Find where the given text appears and provide that cell's center as (X, Y) coordinate. 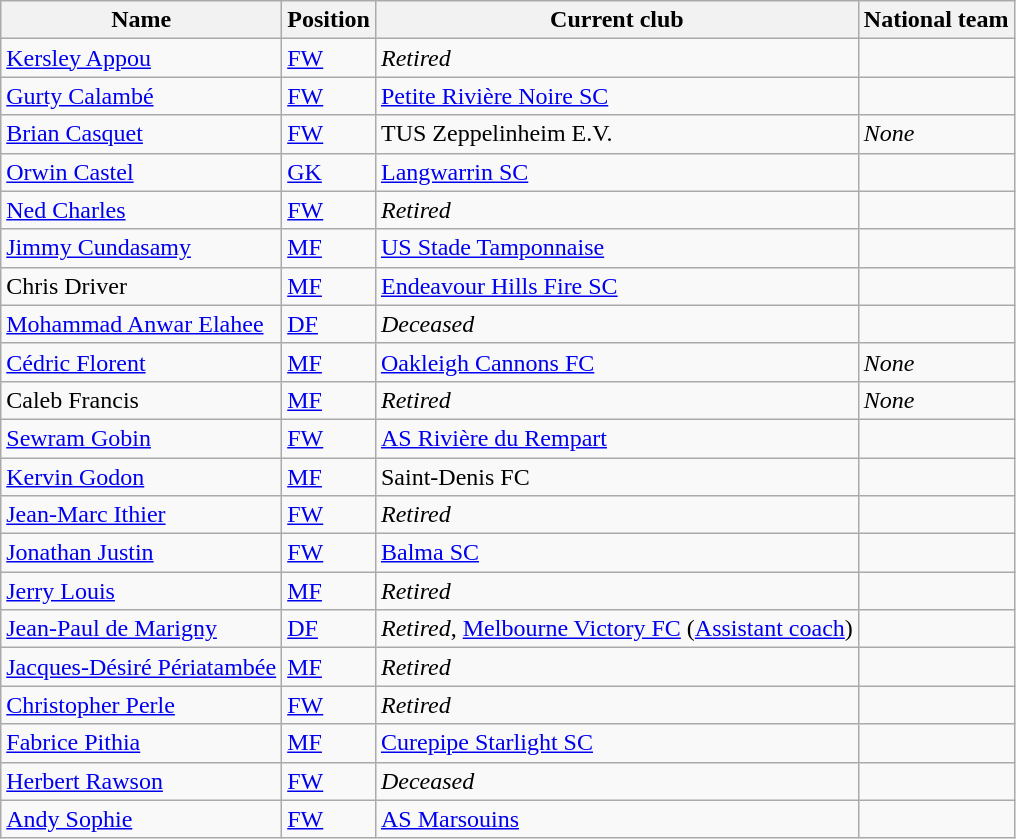
Position (329, 20)
Orwin Castel (142, 172)
Jean-Marc Ithier (142, 515)
AS Rivière du Rempart (616, 438)
Endeavour Hills Fire SC (616, 286)
Jacques-Désiré Périatambée (142, 667)
Current club (616, 20)
Brian Casquet (142, 134)
AS Marsouins (616, 819)
Ned Charles (142, 210)
Jerry Louis (142, 591)
US Stade Tamponnaise (616, 248)
Fabrice Pithia (142, 743)
Herbert Rawson (142, 781)
Christopher Perle (142, 705)
Saint-Denis FC (616, 477)
TUS Zeppelinheim E.V. (616, 134)
Cédric Florent (142, 362)
Mohammad Anwar Elahee (142, 324)
Retired, Melbourne Victory FC (Assistant coach) (616, 629)
Caleb Francis (142, 400)
Sewram Gobin (142, 438)
National team (936, 20)
Langwarrin SC (616, 172)
Jean-Paul de Marigny (142, 629)
Oakleigh Cannons FC (616, 362)
Chris Driver (142, 286)
Andy Sophie (142, 819)
Balma SC (616, 553)
Petite Rivière Noire SC (616, 96)
Kervin Godon (142, 477)
GK (329, 172)
Gurty Calambé (142, 96)
Curepipe Starlight SC (616, 743)
Kersley Appou (142, 58)
Jimmy Cundasamy (142, 248)
Jonathan Justin (142, 553)
Name (142, 20)
